Return the (x, y) coordinate for the center point of the cell that contains the specified text.  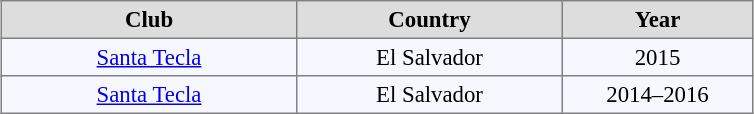
2015 (657, 57)
Year (657, 20)
Club (149, 20)
2014–2016 (657, 95)
Country (430, 20)
